Detect which cell encompasses the target text, then output its [X, Y] center coordinate. 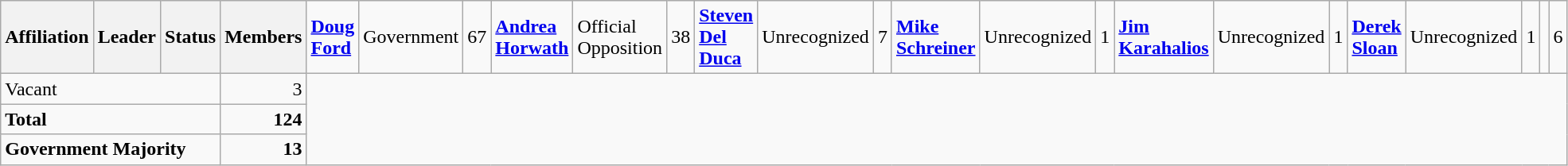
13 [263, 149]
Total [111, 119]
3 [263, 89]
Jim Karahalios [1164, 37]
Mike Schreiner [936, 37]
Government [411, 37]
6 [1558, 37]
38 [681, 37]
Government Majority [111, 149]
Official Opposition [620, 37]
Derek Sloan [1377, 37]
Status [191, 37]
Vacant [111, 89]
Affiliation [47, 37]
Leader [127, 37]
7 [882, 37]
124 [263, 119]
Andrea Horwath [532, 37]
Members [263, 37]
Steven Del Duca [726, 37]
Doug Ford [333, 37]
67 [478, 37]
